Determine the (x, y) coordinate at the center of the cell enclosing the given text.  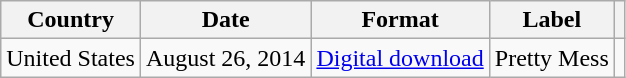
Format (400, 20)
Pretty Mess (552, 58)
August 26, 2014 (225, 58)
Digital download (400, 58)
Label (552, 20)
Date (225, 20)
Country (71, 20)
United States (71, 58)
